Locate the cell with the specified text and output its [X, Y] center coordinate. 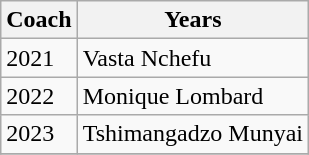
Vasta Nchefu [192, 58]
Tshimangadzo Munyai [192, 134]
Coach [39, 20]
Monique Lombard [192, 96]
Years [192, 20]
2022 [39, 96]
2023 [39, 134]
2021 [39, 58]
